From the cell containing the given text, extract its center point as (x, y) coordinate. 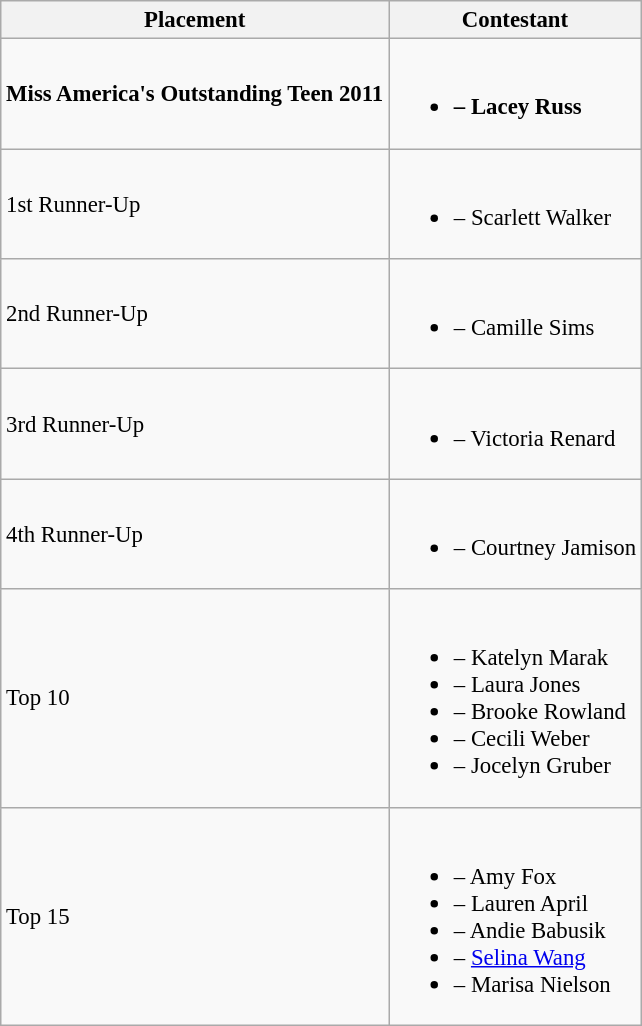
– Camille Sims (516, 314)
2nd Runner-Up (195, 314)
1st Runner-Up (195, 204)
Miss America's Outstanding Teen 2011 (195, 94)
– Scarlett Walker (516, 204)
– Courtney Jamison (516, 534)
Top 15 (195, 916)
– Victoria Renard (516, 424)
– Amy Fox – Lauren April – Andie Babusik – Selina Wang – Marisa Nielson (516, 916)
– Lacey Russ (516, 94)
– Katelyn Marak – Laura Jones – Brooke Rowland – Cecili Weber – Jocelyn Gruber (516, 698)
3rd Runner-Up (195, 424)
Placement (195, 20)
4th Runner-Up (195, 534)
Top 10 (195, 698)
Contestant (516, 20)
